Return (x, y) of the center of cell containing provided text 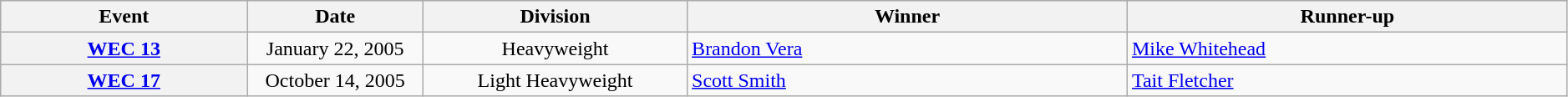
Runner-up (1347, 17)
Brandon Vera (907, 48)
Event (124, 17)
Heavyweight (556, 48)
Mike Whitehead (1347, 48)
WEC 17 (124, 80)
Date (336, 17)
Scott Smith (907, 80)
October 14, 2005 (336, 80)
January 22, 2005 (336, 48)
Tait Fletcher (1347, 80)
Light Heavyweight (556, 80)
WEC 13 (124, 48)
Winner (907, 17)
Division (556, 17)
